From the cell containing the given text, extract its center point as [X, Y] coordinate. 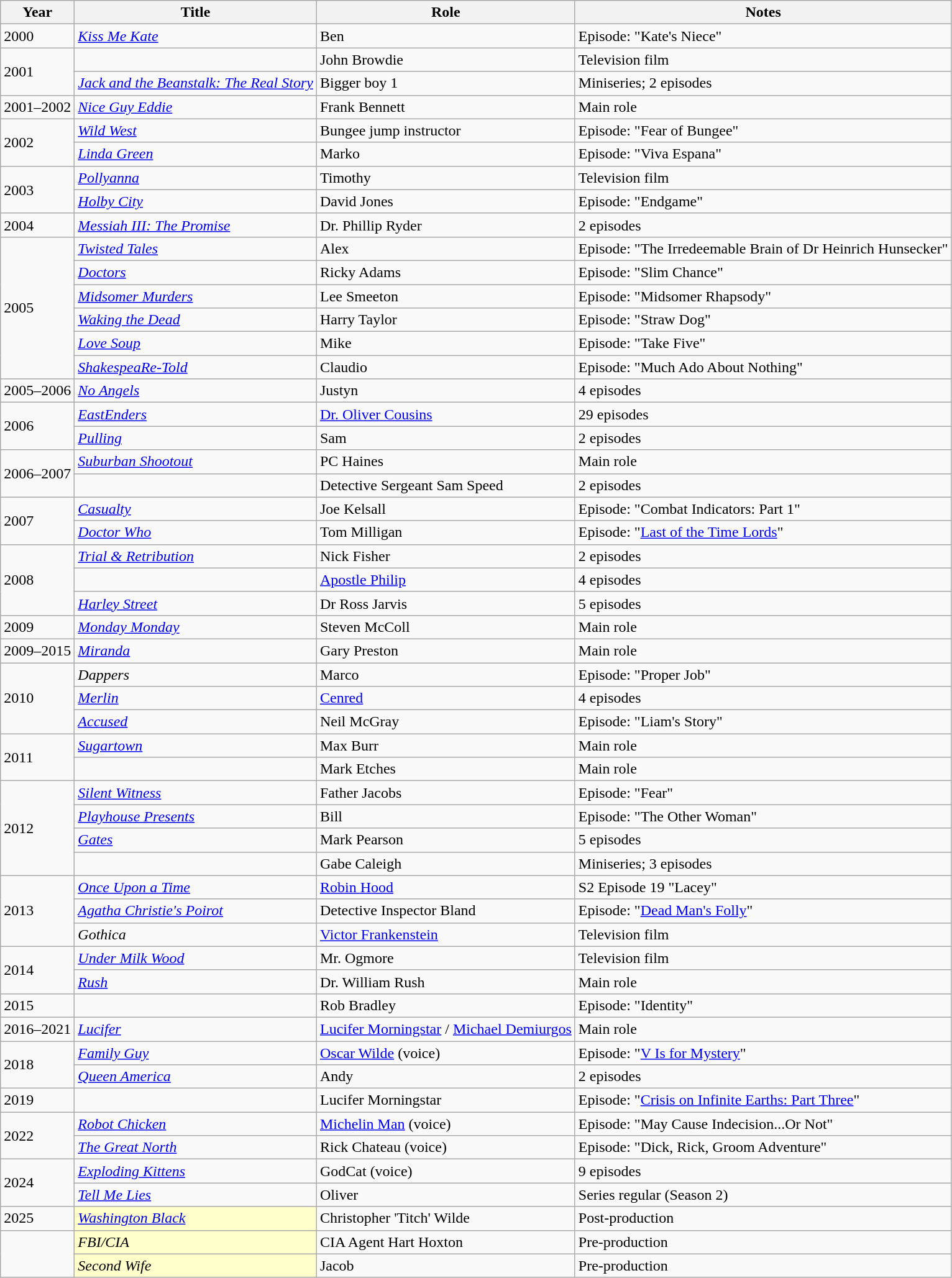
Suburban Shootout [196, 462]
Harry Taylor [446, 320]
Love Soup [196, 344]
Father Jacobs [446, 793]
2022 [37, 1136]
Christopher 'Titch' Wilde [446, 1218]
Exploding Kittens [196, 1171]
David Jones [446, 201]
Miniseries; 2 episodes [763, 83]
Lucifer Morningstar [446, 1100]
Accused [196, 722]
Joe Kelsall [446, 509]
Playhouse Presents [196, 816]
Timothy [446, 178]
Bill [446, 816]
Mark Pearson [446, 840]
PC Haines [446, 462]
2007 [37, 521]
Agatha Christie's Poirot [196, 911]
2018 [37, 1065]
Ben [446, 36]
Bungee jump instructor [446, 130]
2009 [37, 627]
Role [446, 12]
2014 [37, 970]
Episode: "Fear" [763, 793]
Waking the Dead [196, 320]
2006 [37, 426]
Second Wife [196, 1266]
Lucifer [196, 1029]
2003 [37, 189]
Midsomer Murders [196, 296]
Monday Monday [196, 627]
Holby City [196, 201]
Oscar Wilde (voice) [446, 1053]
Twisted Tales [196, 249]
Lee Smeeton [446, 296]
Oliver [446, 1195]
Mr. Ogmore [446, 958]
Doctor Who [196, 532]
Episode: "May Cause Indecision...Or Not" [763, 1124]
Merlin [196, 698]
Nice Guy Eddie [196, 107]
Episode: "Combat Indicators: Part 1" [763, 509]
Year [37, 12]
Dr Ross Jarvis [446, 603]
Jacob [446, 1266]
Jack and the Beanstalk: The Real Story [196, 83]
Series regular (Season 2) [763, 1195]
Victor Frankenstein [446, 934]
Episode: "V Is for Mystery" [763, 1053]
Once Upon a Time [196, 887]
Episode: "Viva Espana" [763, 154]
Frank Bennett [446, 107]
Rob Bradley [446, 1005]
Dr. William Rush [446, 982]
Andy [446, 1077]
Episode: "Proper Job" [763, 674]
Mark Etches [446, 769]
Gary Preston [446, 650]
Gothica [196, 934]
Linda Green [196, 154]
Post-production [763, 1218]
Washington Black [196, 1218]
Doctors [196, 272]
CIA Agent Hart Hoxton [446, 1242]
Episode: "Dick, Rick, Groom Adventure" [763, 1148]
Bigger boy 1 [446, 83]
Title [196, 12]
Family Guy [196, 1053]
Messiah III: The Promise [196, 225]
2001 [37, 71]
Gabe Caleigh [446, 864]
Sam [446, 438]
S2 Episode 19 "Lacey" [763, 887]
Episode: "Kate's Niece" [763, 36]
9 episodes [763, 1171]
Apostle Philip [446, 580]
2005–2006 [37, 391]
Silent Witness [196, 793]
Harley Street [196, 603]
2004 [37, 225]
Dr. Oliver Cousins [446, 414]
2009–2015 [37, 650]
Rush [196, 982]
Trial & Retribution [196, 556]
Casualty [196, 509]
Detective Sergeant Sam Speed [446, 485]
Neil McGray [446, 722]
GodCat (voice) [446, 1171]
Dappers [196, 674]
Justyn [446, 391]
FBI/CIA [196, 1242]
Pollyanna [196, 178]
Episode: "The Irredeemable Brain of Dr Heinrich Hunsecker" [763, 249]
Episode: "Take Five" [763, 344]
Max Burr [446, 746]
Episode: "Liam's Story" [763, 722]
2025 [37, 1218]
Tell Me Lies [196, 1195]
Marko [446, 154]
Episode: "Fear of Bungee" [763, 130]
Lucifer Morningstar / Michael Demiurgos [446, 1029]
Rick Chateau (voice) [446, 1148]
Miniseries; 3 episodes [763, 864]
2011 [37, 757]
2012 [37, 828]
Notes [763, 12]
2006–2007 [37, 473]
Episode: "Straw Dog" [763, 320]
Michelin Man (voice) [446, 1124]
Episode: "Slim Chance" [763, 272]
2013 [37, 911]
Pulling [196, 438]
Kiss Me Kate [196, 36]
2010 [37, 698]
2005 [37, 308]
No Angels [196, 391]
Under Milk Wood [196, 958]
Gates [196, 840]
Queen America [196, 1077]
Nick Fisher [446, 556]
2001–2002 [37, 107]
EastEnders [196, 414]
Marco [446, 674]
ShakespeaRe-Told [196, 367]
Wild West [196, 130]
2024 [37, 1183]
2016–2021 [37, 1029]
Tom Milligan [446, 532]
Episode: "Endgame" [763, 201]
Ricky Adams [446, 272]
Episode: "Much Ado About Nothing" [763, 367]
The Great North [196, 1148]
Robot Chicken [196, 1124]
Sugartown [196, 746]
Cenred [446, 698]
Episode: "The Other Woman" [763, 816]
Steven McColl [446, 627]
Episode: "Midsomer Rhapsody" [763, 296]
2000 [37, 36]
Episode: "Crisis on Infinite Earths: Part Three" [763, 1100]
Detective Inspector Bland [446, 911]
Episode: "Last of the Time Lords" [763, 532]
2019 [37, 1100]
Claudio [446, 367]
Episode: "Dead Man's Folly" [763, 911]
2008 [37, 580]
2002 [37, 142]
Miranda [196, 650]
Mike [446, 344]
Episode: "Identity" [763, 1005]
2015 [37, 1005]
29 episodes [763, 414]
Robin Hood [446, 887]
Alex [446, 249]
John Browdie [446, 60]
Dr. Phillip Ryder [446, 225]
